Search for the cell housing the specified text and yield its [x, y] center coordinate. 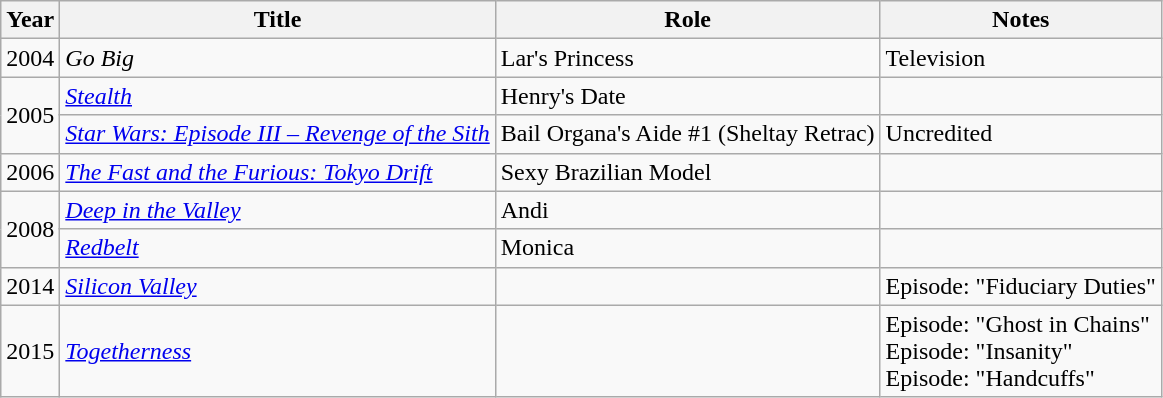
Sexy Brazilian Model [688, 172]
Star Wars: Episode III – Revenge of the Sith [278, 134]
Go Big [278, 58]
2015 [30, 351]
Monica [688, 248]
Episode: "Fiduciary Duties" [1020, 286]
Stealth [278, 96]
Bail Organa's Aide #1 (Sheltay Retrac) [688, 134]
2004 [30, 58]
Redbelt [278, 248]
Henry's Date [688, 96]
2005 [30, 115]
2014 [30, 286]
Television [1020, 58]
Episode: "Ghost in Chains" Episode: "Insanity" Episode: "Handcuffs" [1020, 351]
Deep in the Valley [278, 210]
Notes [1020, 20]
Uncredited [1020, 134]
Lar's Princess [688, 58]
Andi [688, 210]
Togetherness [278, 351]
Title [278, 20]
Role [688, 20]
The Fast and the Furious: Tokyo Drift [278, 172]
2006 [30, 172]
Year [30, 20]
Silicon Valley [278, 286]
2008 [30, 229]
